Extract the (x, y) coordinate from the center of the cell holding the provided text.  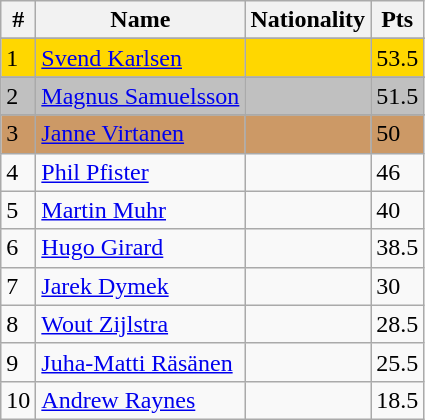
46 (398, 172)
Andrew Raynes (140, 400)
5 (18, 210)
Janne Virtanen (140, 134)
Martin Muhr (140, 210)
Wout Zijlstra (140, 324)
2 (18, 96)
Juha-Matti Räsänen (140, 362)
38.5 (398, 248)
30 (398, 286)
7 (18, 286)
Phil Pfister (140, 172)
3 (18, 134)
18.5 (398, 400)
50 (398, 134)
9 (18, 362)
25.5 (398, 362)
Name (140, 20)
Nationality (308, 20)
Svend Karlsen (140, 58)
53.5 (398, 58)
51.5 (398, 96)
28.5 (398, 324)
4 (18, 172)
Magnus Samuelsson (140, 96)
Hugo Girard (140, 248)
6 (18, 248)
1 (18, 58)
8 (18, 324)
# (18, 20)
Pts (398, 20)
40 (398, 210)
10 (18, 400)
Jarek Dymek (140, 286)
